Output the (x, y) coordinate of the center of the cell containing the given text.  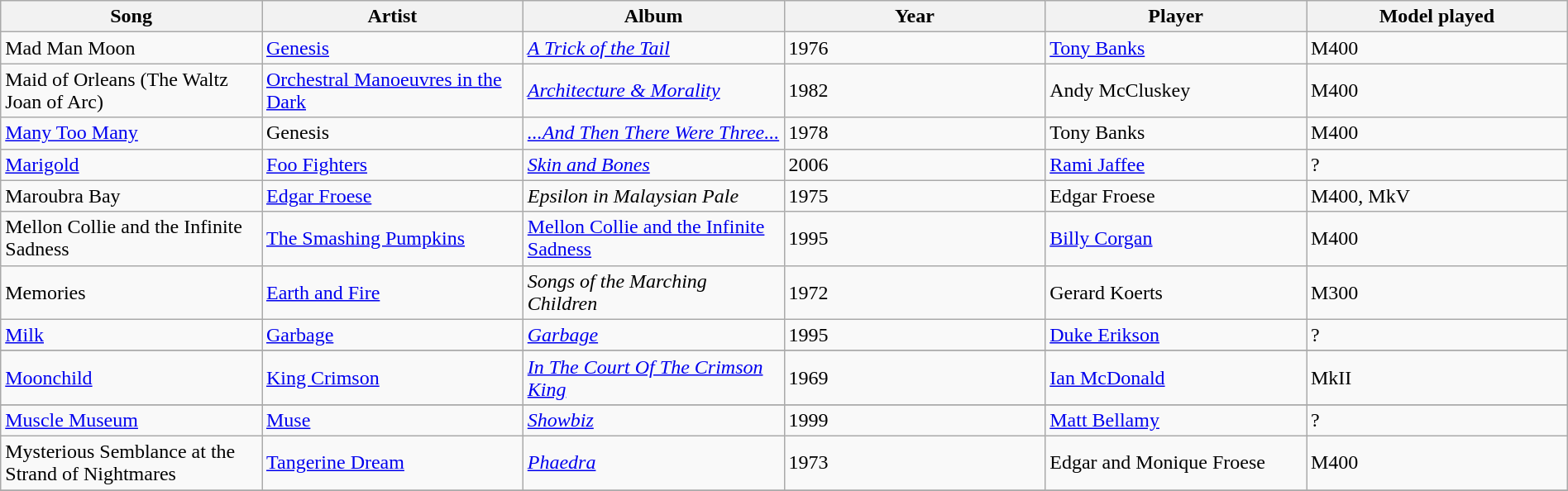
Phaedra (653, 463)
Gerard Koerts (1176, 293)
Memories (131, 293)
Mysterious Semblance at the Strand of Nightmares (131, 463)
1976 (915, 48)
Muse (392, 420)
Matt Bellamy (1176, 420)
Epsilon in Malaysian Pale (653, 196)
...And Then There Were Three... (653, 133)
In The Court Of The Crimson King (653, 377)
Muscle Museum (131, 420)
Maroubra Bay (131, 196)
Architecture & Morality (653, 91)
M300 (1437, 293)
1972 (915, 293)
Tangerine Dream (392, 463)
Model played (1437, 17)
Song (131, 17)
Foo Fighters (392, 164)
Moonchild (131, 377)
Skin and Bones (653, 164)
Billy Corgan (1176, 238)
1973 (915, 463)
Songs of the Marching Children (653, 293)
Ian McDonald (1176, 377)
Many Too Many (131, 133)
1999 (915, 420)
Marigold (131, 164)
Duke Erikson (1176, 335)
A Trick of the Tail (653, 48)
Showbiz (653, 420)
1978 (915, 133)
Artist (392, 17)
Andy McCluskey (1176, 91)
Earth and Fire (392, 293)
Maid of Orleans (The Waltz Joan of Arc) (131, 91)
2006 (915, 164)
The Smashing Pumpkins (392, 238)
Player (1176, 17)
1975 (915, 196)
King Crimson (392, 377)
1969 (915, 377)
MkII (1437, 377)
Year (915, 17)
Rami Jaffee (1176, 164)
Orchestral Manoeuvres in the Dark (392, 91)
1982 (915, 91)
M400, MkV (1437, 196)
Edgar and Monique Froese (1176, 463)
Mad Man Moon (131, 48)
Milk (131, 335)
Album (653, 17)
